Output the [X, Y] coordinate of the center of the cell containing the given text.  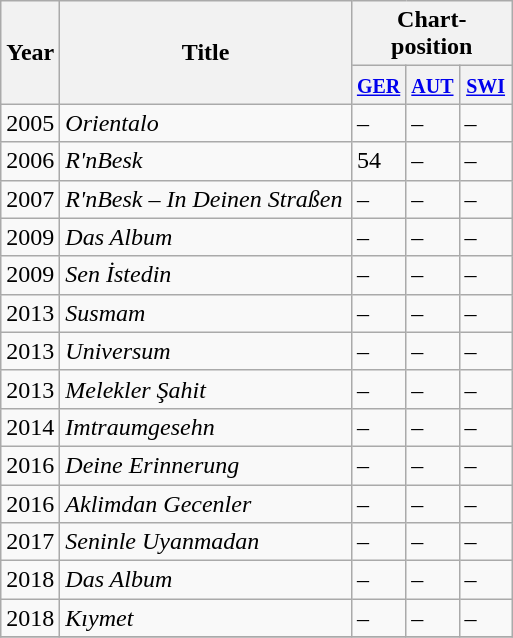
SWI [486, 85]
Chart-position [432, 34]
Year [30, 52]
Seninle Uyanmadan [206, 542]
GER [378, 85]
Aklimdan Gecenler [206, 503]
Deine Erinnerung [206, 465]
R'nBesk [206, 161]
2007 [30, 199]
Kıymet [206, 618]
2005 [30, 123]
54 [378, 161]
Imtraumgesehn [206, 427]
2014 [30, 427]
Susmam [206, 313]
AUT [432, 85]
R'nBesk – In Deinen Straßen [206, 199]
2017 [30, 542]
Melekler Şahit [206, 389]
Universum [206, 351]
Sen İstedin [206, 275]
Orientalo [206, 123]
Title [206, 52]
2006 [30, 161]
